Detect which cell encompasses the target text, then output its (x, y) center coordinate. 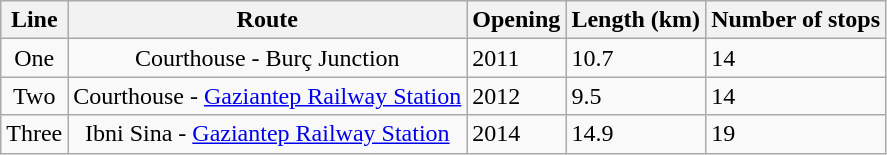
2011 (516, 58)
9.5 (636, 96)
One (34, 58)
Two (34, 96)
Courthouse - Burç Junction (268, 58)
10.7 (636, 58)
Three (34, 134)
Courthouse - Gaziantep Railway Station (268, 96)
Opening (516, 20)
Ibni Sina - Gaziantep Railway Station (268, 134)
Length (km) (636, 20)
2012 (516, 96)
Line (34, 20)
19 (796, 134)
2014 (516, 134)
Number of stops (796, 20)
14.9 (636, 134)
Route (268, 20)
